Find where the given text appears and provide that cell's center as (X, Y) coordinate. 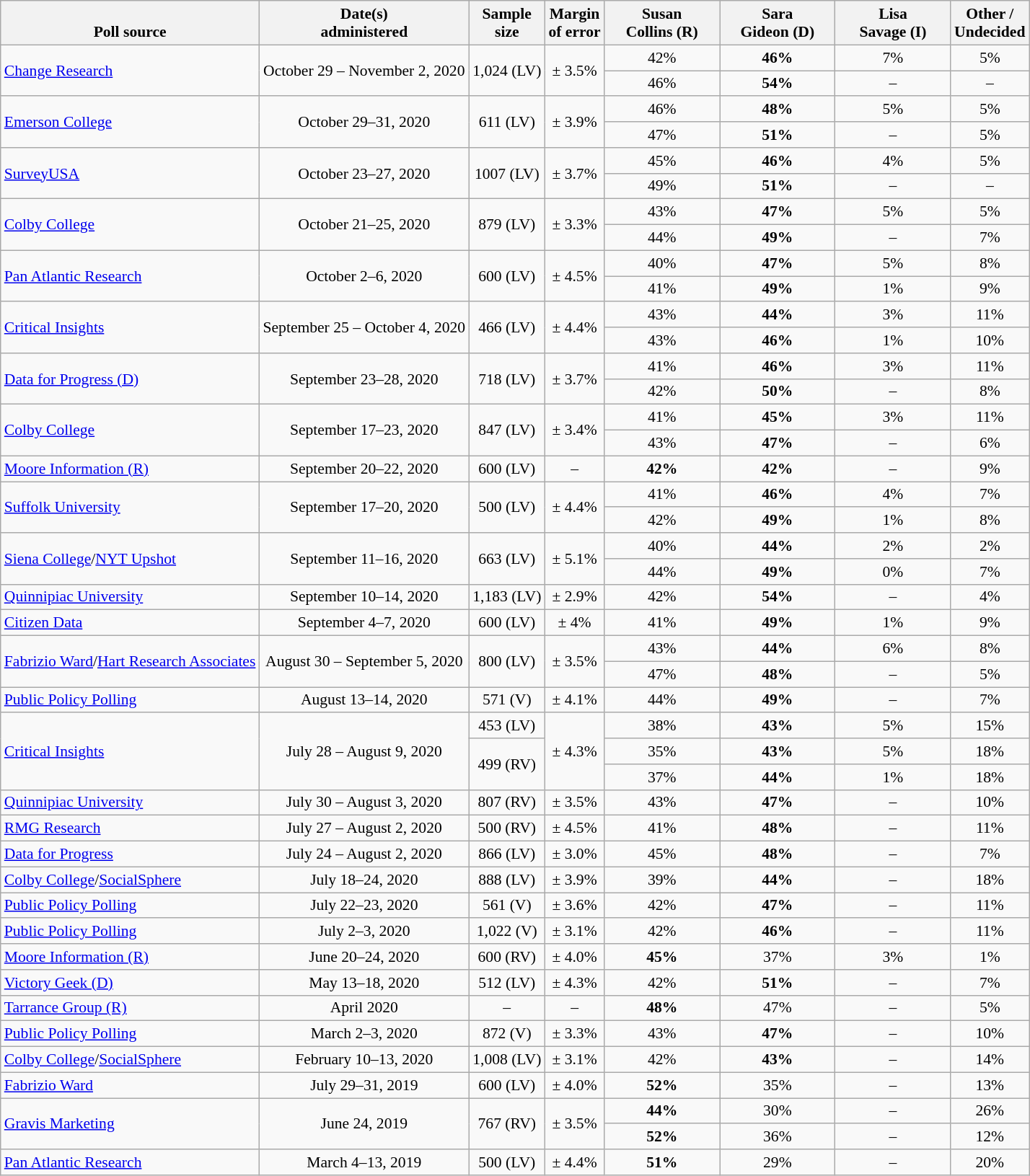
October 29 – November 2, 2020 (364, 71)
± 3.6% (574, 906)
September 17–20, 2020 (364, 508)
Data for Progress (D) (130, 379)
20% (990, 1162)
August 13–14, 2020 (364, 700)
Suffolk University (130, 508)
Fabrizio Ward (130, 1085)
0% (893, 572)
767 (RV) (506, 1123)
Date(s)administered (364, 23)
April 2020 (364, 1008)
SusanCollins (R) (662, 23)
26% (990, 1111)
Poll source (130, 23)
September 25 – October 4, 2020 (364, 327)
1,183 (LV) (506, 597)
RMG Research (130, 828)
1,008 (LV) (506, 1060)
36% (778, 1137)
500 (RV) (506, 828)
Gravis Marketing (130, 1123)
± 4.1% (574, 700)
38% (662, 726)
± 5.1% (574, 558)
May 13–18, 2020 (364, 983)
September 4–7, 2020 (364, 623)
453 (LV) (506, 726)
Other /Undecided (990, 23)
Emerson College (130, 123)
July 18–24, 2020 (364, 880)
512 (LV) (506, 983)
847 (LV) (506, 430)
August 30 – September 5, 2020 (364, 662)
499 (RV) (506, 764)
July 27 – August 2, 2020 (364, 828)
October 23–27, 2020 (364, 173)
Tarrance Group (R) (130, 1008)
September 11–16, 2020 (364, 558)
Citizen Data (130, 623)
611 (LV) (506, 123)
Victory Geek (D) (130, 983)
February 10–13, 2020 (364, 1060)
13% (990, 1085)
807 (RV) (506, 803)
1007 (LV) (506, 173)
39% (662, 880)
571 (V) (506, 700)
600 (RV) (506, 957)
1,024 (LV) (506, 71)
March 4–13, 2019 (364, 1162)
866 (LV) (506, 854)
Siena College/NYT Upshot (130, 558)
± 4% (574, 623)
888 (LV) (506, 880)
800 (LV) (506, 662)
879 (LV) (506, 225)
October 29–31, 2020 (364, 123)
561 (V) (506, 906)
± 2.9% (574, 597)
July 22–23, 2020 (364, 906)
October 21–25, 2020 (364, 225)
July 30 – August 3, 2020 (364, 803)
October 2–6, 2020 (364, 275)
June 24, 2019 (364, 1123)
SurveyUSA (130, 173)
September 23–28, 2020 (364, 379)
30% (778, 1111)
1,022 (V) (506, 932)
Change Research (130, 71)
July 24 – August 2, 2020 (364, 854)
September 20–22, 2020 (364, 469)
466 (LV) (506, 327)
Marginof error (574, 23)
Samplesize (506, 23)
September 10–14, 2020 (364, 597)
September 17–23, 2020 (364, 430)
March 2–3, 2020 (364, 1034)
July 29–31, 2019 (364, 1085)
872 (V) (506, 1034)
± 3.0% (574, 854)
15% (990, 726)
718 (LV) (506, 379)
14% (990, 1060)
July 28 – August 9, 2020 (364, 751)
June 20–24, 2020 (364, 957)
Data for Progress (130, 854)
Fabrizio Ward/Hart Research Associates (130, 662)
July 2–3, 2020 (364, 932)
± 3.4% (574, 430)
663 (LV) (506, 558)
SaraGideon (D) (778, 23)
29% (778, 1162)
50% (778, 392)
LisaSavage (I) (893, 23)
12% (990, 1137)
